Detect which cell encompasses the target text, then output its [X, Y] center coordinate. 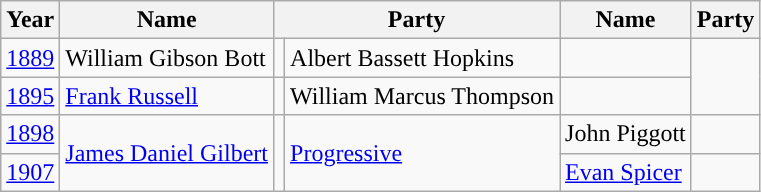
1889 [30, 58]
William Gibson Bott [167, 58]
Frank Russell [167, 96]
Evan Spicer [626, 172]
James Daniel Gilbert [167, 153]
Albert Bassett Hopkins [422, 58]
Year [30, 20]
William Marcus Thompson [422, 96]
1907 [30, 172]
John Piggott [626, 134]
1898 [30, 134]
Progressive [422, 153]
1895 [30, 96]
